Provide the [x, y] coordinate of the cell's center where the given text is located.  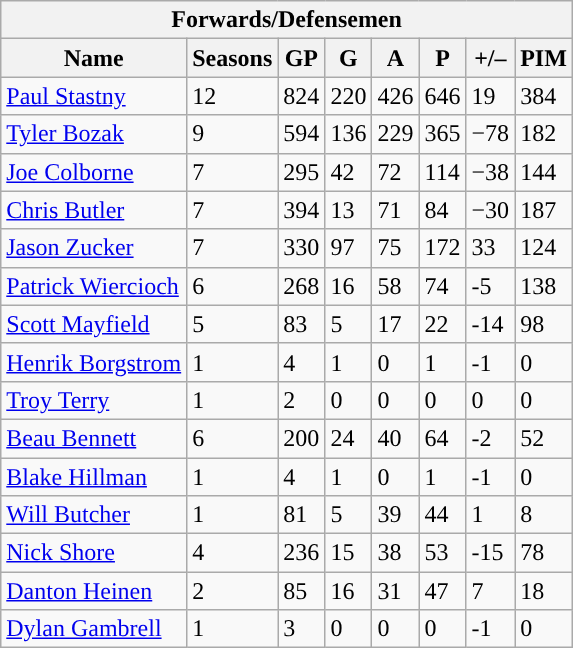
Forwards/Defensemen [287, 20]
81 [302, 515]
394 [302, 210]
Joe Colborne [94, 172]
365 [442, 134]
97 [348, 248]
Seasons [232, 58]
-2 [490, 438]
3 [302, 629]
384 [544, 96]
33 [490, 248]
200 [302, 438]
−38 [490, 172]
229 [396, 134]
78 [544, 553]
+/– [490, 58]
44 [442, 515]
236 [302, 553]
64 [442, 438]
330 [302, 248]
42 [348, 172]
172 [442, 248]
98 [544, 324]
Nick Shore [94, 553]
-5 [490, 286]
75 [396, 248]
Danton Heinen [94, 591]
9 [232, 134]
136 [348, 134]
-14 [490, 324]
138 [544, 286]
Chris Butler [94, 210]
GP [302, 58]
Henrik Borgstrom [94, 362]
84 [442, 210]
Scott Mayfield [94, 324]
A [396, 58]
Tyler Bozak [94, 134]
Dylan Gambrell [94, 629]
Troy Terry [94, 400]
144 [544, 172]
Blake Hillman [94, 477]
G [348, 58]
187 [544, 210]
824 [302, 96]
646 [442, 96]
124 [544, 248]
Patrick Wiercioch [94, 286]
72 [396, 172]
38 [396, 553]
24 [348, 438]
−30 [490, 210]
31 [396, 591]
19 [490, 96]
83 [302, 324]
220 [348, 96]
47 [442, 591]
Will Butcher [94, 515]
426 [396, 96]
39 [396, 515]
PIM [544, 58]
74 [442, 286]
Beau Bennett [94, 438]
P [442, 58]
Jason Zucker [94, 248]
8 [544, 515]
40 [396, 438]
53 [442, 553]
71 [396, 210]
12 [232, 96]
-15 [490, 553]
13 [348, 210]
17 [396, 324]
Paul Stastny [94, 96]
85 [302, 591]
295 [302, 172]
18 [544, 591]
−78 [490, 134]
58 [396, 286]
268 [302, 286]
15 [348, 553]
Name [94, 58]
22 [442, 324]
52 [544, 438]
594 [302, 134]
182 [544, 134]
114 [442, 172]
